Scan for the cell matching the given text and deliver its (x, y) coordinate at center. 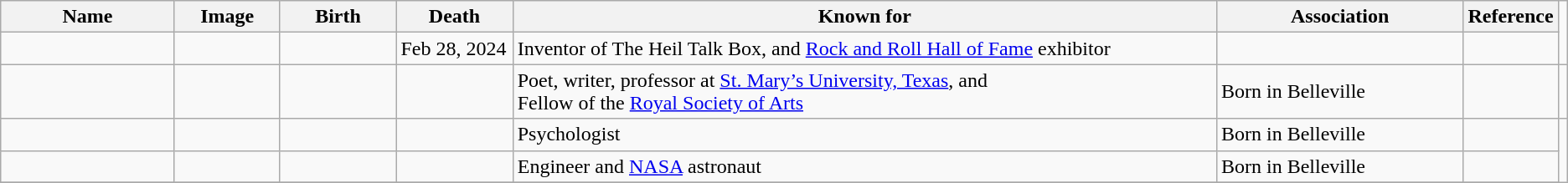
Image (227, 17)
Inventor of The Heil Talk Box, and Rock and Roll Hall of Fame exhibitor (864, 48)
Name (87, 17)
Reference (1511, 17)
Poet, writer, professor at St. Mary’s University, Texas, andFellow of the Royal Society of Arts (864, 92)
Birth (338, 17)
Engineer and NASA astronaut (864, 166)
Death (454, 17)
Association (1339, 17)
Known for (864, 17)
Psychologist (864, 135)
Feb 28, 2024 (454, 48)
